Extract the (x, y) coordinate from the center of the cell holding the provided text.  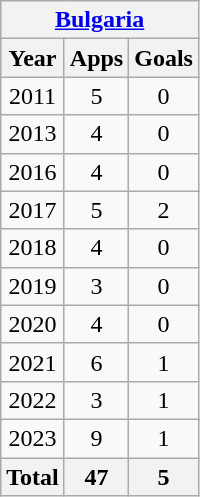
2013 (33, 134)
Total (33, 477)
2019 (33, 286)
2018 (33, 248)
2021 (33, 362)
2017 (33, 210)
9 (96, 438)
Bulgaria (100, 20)
2022 (33, 400)
Apps (96, 58)
Goals (164, 58)
47 (96, 477)
6 (96, 362)
2020 (33, 324)
2 (164, 210)
2011 (33, 96)
Year (33, 58)
2023 (33, 438)
2016 (33, 172)
